From the cell containing the given text, extract its center point as (X, Y) coordinate. 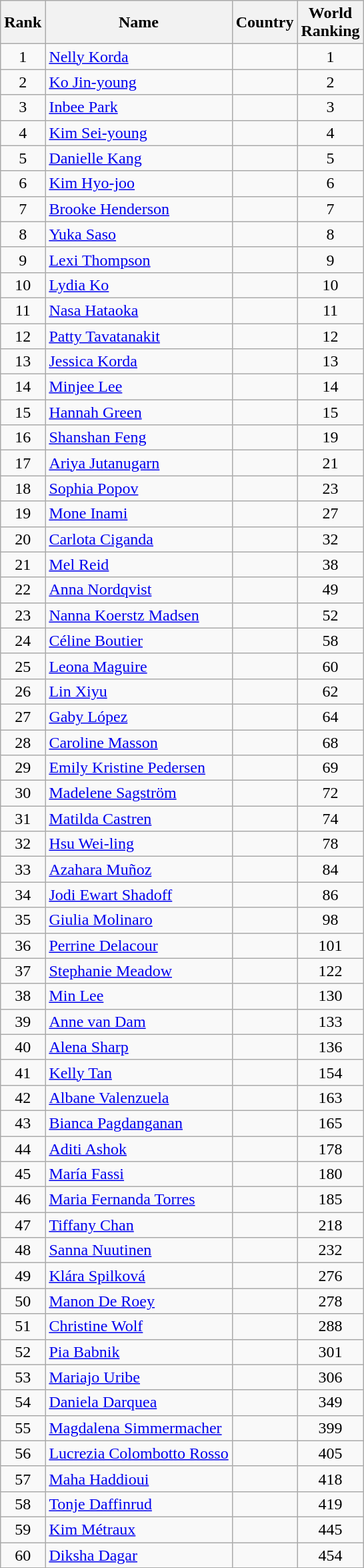
Name (139, 23)
Danielle Kang (139, 158)
180 (331, 1174)
56 (23, 1453)
64 (331, 717)
78 (331, 844)
Emily Kristine Pedersen (139, 768)
28 (23, 743)
Matilda Castren (139, 819)
Stephanie Meadow (139, 971)
Country (265, 23)
31 (23, 819)
Nanna Koerstz Madsen (139, 615)
Azahara Muñoz (139, 869)
218 (331, 1225)
Kim Métraux (139, 1529)
Jessica Korda (139, 362)
40 (23, 1047)
Patty Tavatanakit (139, 336)
Albane Valenzuela (139, 1098)
39 (23, 1022)
Leona Maguire (139, 666)
22 (23, 590)
Giulia Molinaro (139, 920)
55 (23, 1428)
24 (23, 641)
Caroline Masson (139, 743)
418 (331, 1479)
Tiffany Chan (139, 1225)
Kim Hyo-joo (139, 183)
405 (331, 1453)
Shanshan Feng (139, 438)
122 (331, 971)
130 (331, 996)
349 (331, 1403)
419 (331, 1504)
51 (23, 1326)
306 (331, 1377)
445 (331, 1529)
Gaby López (139, 717)
25 (23, 666)
16 (23, 438)
178 (331, 1148)
86 (331, 895)
42 (23, 1098)
399 (331, 1428)
163 (331, 1098)
Lydia Ko (139, 285)
165 (331, 1123)
98 (331, 920)
154 (331, 1072)
Diksha Dagar (139, 1555)
288 (331, 1326)
36 (23, 945)
Kim Sei-young (139, 133)
54 (23, 1403)
Jodi Ewart Shadoff (139, 895)
454 (331, 1555)
276 (331, 1276)
Tonje Daffinrud (139, 1504)
57 (23, 1479)
Christine Wolf (139, 1326)
Anne van Dam (139, 1022)
68 (331, 743)
Hannah Green (139, 412)
Rank (23, 23)
232 (331, 1250)
47 (23, 1225)
72 (331, 793)
26 (23, 691)
Pia Babnik (139, 1352)
Kelly Tan (139, 1072)
20 (23, 539)
Ko Jin-young (139, 82)
185 (331, 1200)
WorldRanking (331, 23)
Aditi Ashok (139, 1148)
74 (331, 819)
Mariajo Uribe (139, 1377)
Mel Reid (139, 564)
Yuka Saso (139, 234)
Nelly Korda (139, 57)
50 (23, 1301)
Sanna Nuutinen (139, 1250)
Minjee Lee (139, 387)
84 (331, 869)
Mone Inami (139, 514)
45 (23, 1174)
María Fassi (139, 1174)
Alena Sharp (139, 1047)
Brooke Henderson (139, 209)
Daniela Darquea (139, 1403)
Ariya Jutanugarn (139, 463)
69 (331, 768)
62 (331, 691)
Sophia Popov (139, 488)
53 (23, 1377)
Bianca Pagdanganan (139, 1123)
37 (23, 971)
Lin Xiyu (139, 691)
34 (23, 895)
Perrine Delacour (139, 945)
Hsu Wei-ling (139, 844)
44 (23, 1148)
Lexi Thompson (139, 260)
133 (331, 1022)
46 (23, 1200)
Min Lee (139, 996)
Manon De Roey (139, 1301)
Maria Fernanda Torres (139, 1200)
29 (23, 768)
18 (23, 488)
48 (23, 1250)
Anna Nordqvist (139, 590)
301 (331, 1352)
136 (331, 1047)
43 (23, 1123)
35 (23, 920)
Carlota Ciganda (139, 539)
Maha Haddioui (139, 1479)
Inbee Park (139, 107)
Magdalena Simmermacher (139, 1428)
Lucrezia Colombotto Rosso (139, 1453)
Céline Boutier (139, 641)
17 (23, 463)
Klára Spilková (139, 1276)
33 (23, 869)
278 (331, 1301)
59 (23, 1529)
30 (23, 793)
Madelene Sagström (139, 793)
41 (23, 1072)
101 (331, 945)
Nasa Hataoka (139, 310)
